Determine the [X, Y] coordinate at the center of the cell enclosing the given text.  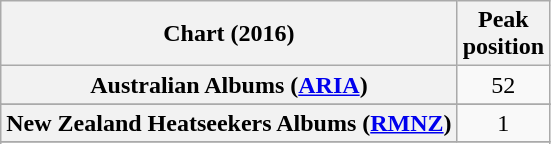
1 [503, 123]
52 [503, 85]
Peak position [503, 34]
Chart (2016) [229, 34]
New Zealand Heatseekers Albums (RMNZ) [229, 123]
Australian Albums (ARIA) [229, 85]
